From the cell containing the given text, extract its center point as (x, y) coordinate. 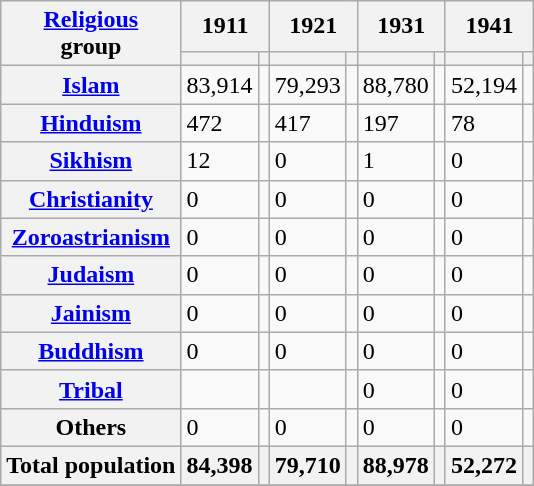
1 (396, 161)
Religiousgroup (91, 34)
88,780 (396, 85)
Christianity (91, 199)
472 (220, 123)
Zoroastrianism (91, 237)
52,272 (484, 465)
197 (396, 123)
Tribal (91, 389)
79,710 (308, 465)
Total population (91, 465)
Judaism (91, 275)
417 (308, 123)
Islam (91, 85)
12 (220, 161)
1921 (313, 26)
1911 (225, 26)
Hinduism (91, 123)
1931 (401, 26)
83,914 (220, 85)
Others (91, 427)
78 (484, 123)
84,398 (220, 465)
Buddhism (91, 351)
52,194 (484, 85)
79,293 (308, 85)
Jainism (91, 313)
88,978 (396, 465)
Sikhism (91, 161)
1941 (489, 26)
